For the text-containing cell, return its midpoint in (x, y) coordinate format. 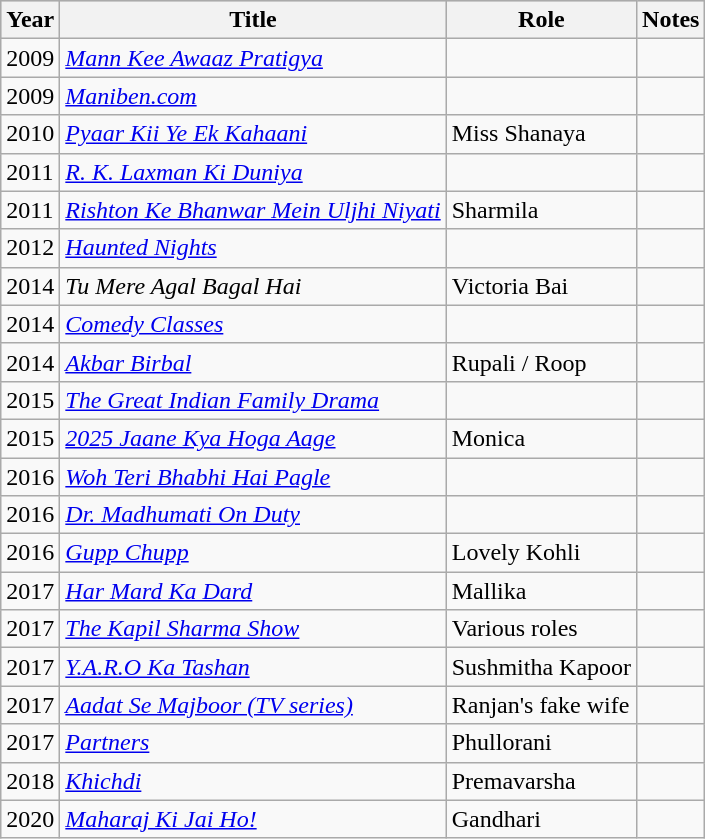
Rupali / Roop (541, 362)
Sharmila (541, 210)
Gupp Chupp (253, 553)
2020 (30, 819)
Maharaj Ki Jai Ho! (253, 819)
Miss Shanaya (541, 134)
2018 (30, 781)
R. K. Laxman Ki Duniya (253, 172)
Comedy Classes (253, 324)
2010 (30, 134)
Har Mard Ka Dard (253, 591)
Lovely Kohli (541, 553)
The Great Indian Family Drama (253, 400)
Dr. Madhumati On Duty (253, 515)
Notes (671, 20)
Phullorani (541, 743)
Mann Kee Awaaz Pratigya (253, 58)
Haunted Nights (253, 248)
Premavarsha (541, 781)
Mallika (541, 591)
Khichdi (253, 781)
Woh Teri Bhabhi Hai Pagle (253, 477)
Year (30, 20)
Akbar Birbal (253, 362)
Rishton Ke Bhanwar Mein Uljhi Niyati (253, 210)
Aadat Se Majboor (TV series) (253, 705)
Monica (541, 438)
The Kapil Sharma Show (253, 629)
Sushmitha Kapoor (541, 667)
Title (253, 20)
Ranjan's fake wife (541, 705)
Partners (253, 743)
Victoria Bai (541, 286)
2012 (30, 248)
Various roles (541, 629)
Gandhari (541, 819)
Maniben.com (253, 96)
Tu Mere Agal Bagal Hai (253, 286)
Role (541, 20)
2025 Jaane Kya Hoga Aage (253, 438)
Pyaar Kii Ye Ek Kahaani (253, 134)
Y.A.R.O Ka Tashan (253, 667)
